Return [x, y] of the center of cell containing provided text 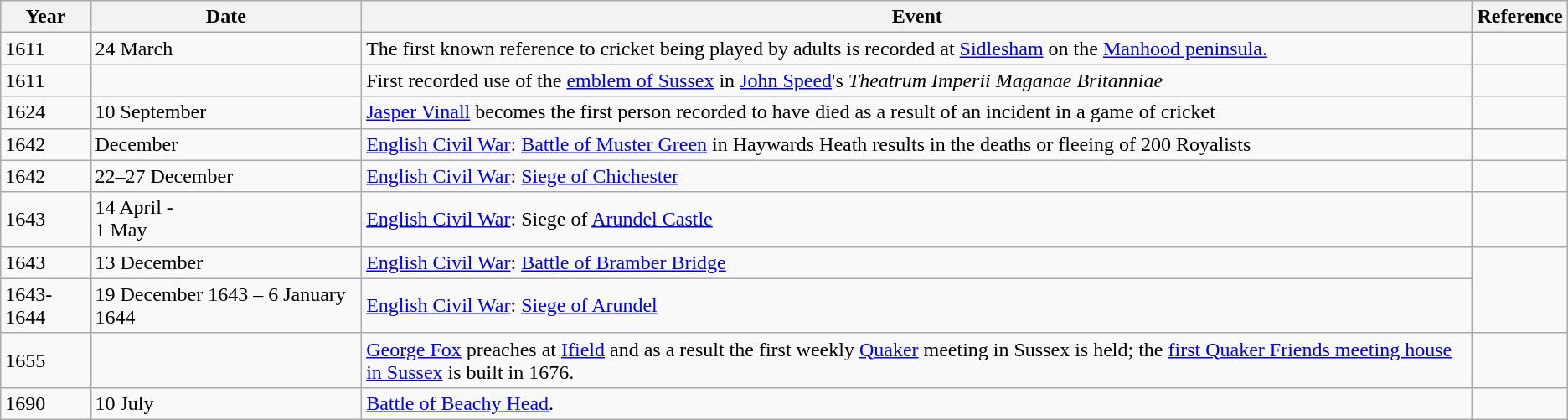
Reference [1519, 17]
Year [45, 17]
24 March [226, 49]
December [226, 144]
19 December 1643 – 6 January 1644 [226, 305]
14 April - 1 May [226, 220]
1643-1644 [45, 305]
English Civil War: Siege of Arundel [917, 305]
First recorded use of the emblem of Sussex in John Speed's Theatrum Imperii Maganae Britanniae [917, 80]
10 September [226, 112]
1655 [45, 360]
Date [226, 17]
1690 [45, 403]
Battle of Beachy Head. [917, 403]
22–27 December [226, 176]
Event [917, 17]
English Civil War: Siege of Arundel Castle [917, 220]
English Civil War: Battle of Bramber Bridge [917, 262]
The first known reference to cricket being played by adults is recorded at Sidlesham on the Manhood peninsula. [917, 49]
English Civil War: Battle of Muster Green in Haywards Heath results in the deaths or fleeing of 200 Royalists [917, 144]
10 July [226, 403]
1624 [45, 112]
Jasper Vinall becomes the first person recorded to have died as a result of an incident in a game of cricket [917, 112]
13 December [226, 262]
English Civil War: Siege of Chichester [917, 176]
